Determine the (X, Y) coordinate at the center of the cell enclosing the given text.  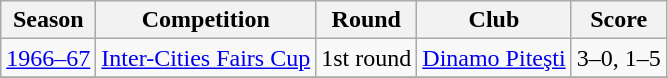
1st round (366, 58)
1966–67 (48, 58)
Inter-Cities Fairs Cup (206, 58)
Club (494, 20)
3–0, 1–5 (618, 58)
Competition (206, 20)
Dinamo Piteşti (494, 58)
Season (48, 20)
Score (618, 20)
Round (366, 20)
